Pinpoint the cell where the given text exists, returning its [x, y] midpoint coordinate. 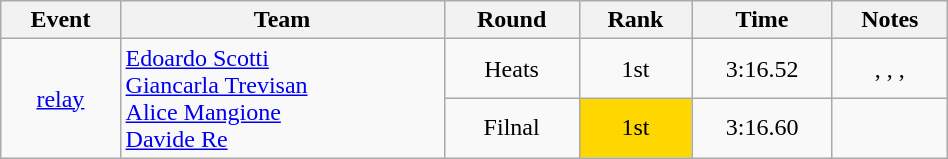
Edoardo ScottiGiancarla TrevisanAlice MangioneDavide Re [282, 98]
Rank [636, 20]
3:16.60 [762, 128]
3:16.52 [762, 69]
Round [512, 20]
Filnal [512, 128]
Time [762, 20]
Team [282, 20]
Notes [890, 20]
Heats [512, 69]
relay [60, 98]
Event [60, 20]
, , , [890, 69]
